Pinpoint the cell where the given text exists, returning its (x, y) midpoint coordinate. 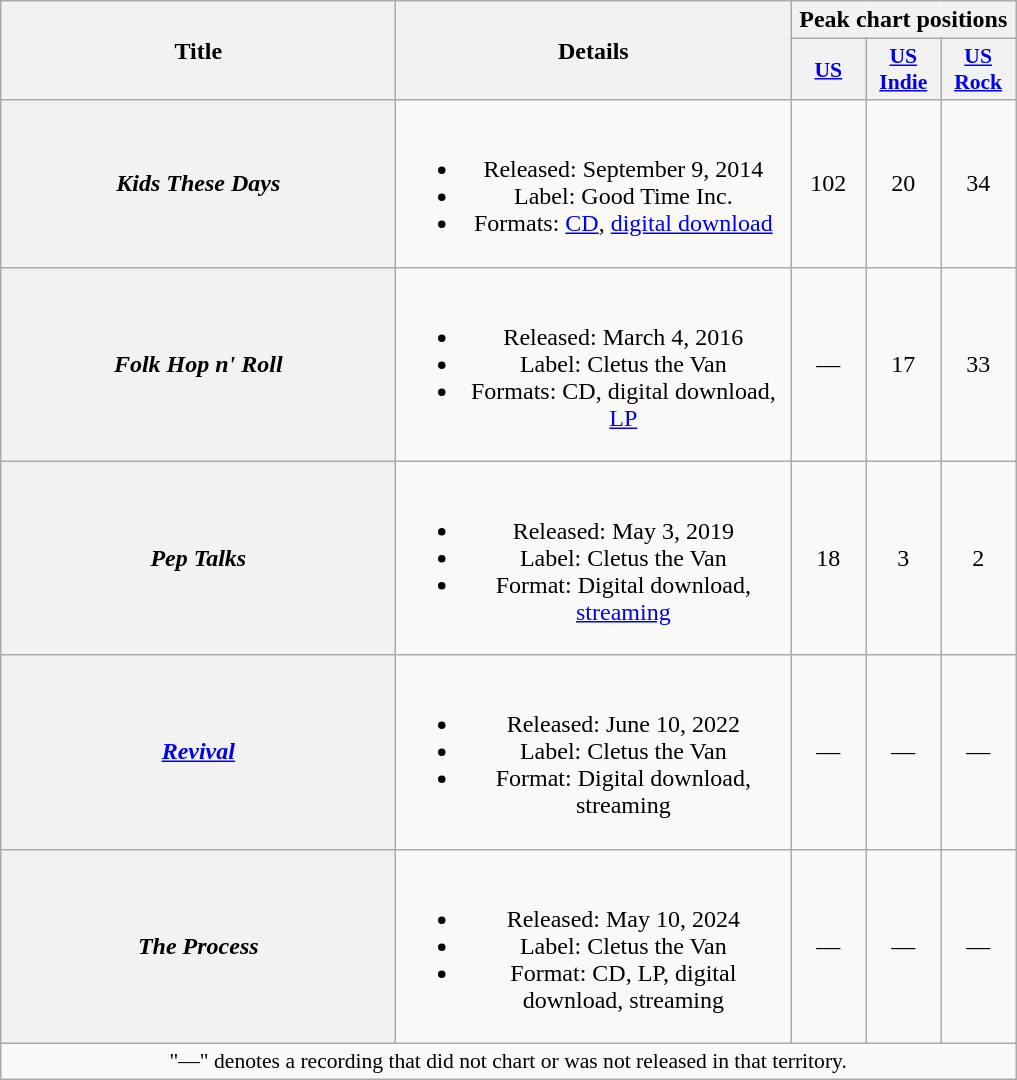
20 (904, 184)
Title (198, 50)
Details (594, 50)
Peak chart positions (904, 20)
102 (828, 184)
Released: June 10, 2022Label: Cletus the VanFormat: Digital download, streaming (594, 752)
Released: September 9, 2014Label: Good Time Inc.Formats: CD, digital download (594, 184)
Released: May 3, 2019Label: Cletus the VanFormat: Digital download, streaming (594, 558)
33 (978, 364)
2 (978, 558)
Pep Talks (198, 558)
USIndie (904, 70)
The Process (198, 946)
3 (904, 558)
Released: May 10, 2024Label: Cletus the VanFormat: CD, LP, digital download, streaming (594, 946)
"—" denotes a recording that did not chart or was not released in that territory. (508, 1061)
34 (978, 184)
18 (828, 558)
US (828, 70)
Released: March 4, 2016Label: Cletus the VanFormats: CD, digital download, LP (594, 364)
Folk Hop n' Roll (198, 364)
17 (904, 364)
Kids These Days (198, 184)
USRock (978, 70)
Revival (198, 752)
